Detect which cell encompasses the target text, then output its (X, Y) center coordinate. 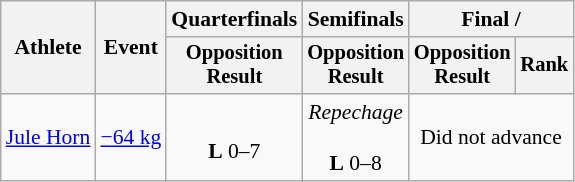
−64 kg (130, 138)
Quarterfinals (234, 19)
L 0–7 (234, 138)
Jule Horn (48, 138)
Did not advance (491, 138)
Final / (491, 19)
Semifinals (356, 19)
Event (130, 48)
Repechage L 0–8 (356, 138)
Athlete (48, 48)
Rank (545, 66)
